Detect which cell encompasses the target text, then output its (X, Y) center coordinate. 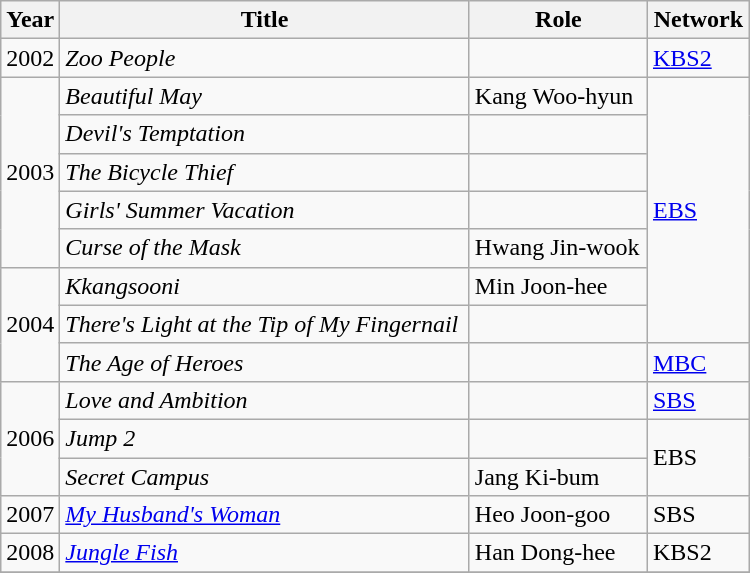
2003 (30, 172)
There's Light at the Tip of My Fingernail (265, 324)
2008 (30, 553)
Jump 2 (265, 438)
Love and Ambition (265, 400)
2002 (30, 58)
Heo Joon-goo (558, 515)
Min Joon-hee (558, 286)
MBC (698, 362)
Jang Ki-bum (558, 477)
Jungle Fish (265, 553)
The Bicycle Thief (265, 172)
Kang Woo-hyun (558, 96)
My Husband's Woman (265, 515)
Secret Campus (265, 477)
Beautiful May (265, 96)
The Age of Heroes (265, 362)
Kkangsooni (265, 286)
Curse of the Mask (265, 248)
Year (30, 20)
Hwang Jin-wook (558, 248)
Network (698, 20)
Devil's Temptation (265, 134)
2004 (30, 324)
Role (558, 20)
2006 (30, 438)
Title (265, 20)
Han Dong-hee (558, 553)
2007 (30, 515)
Zoo People (265, 58)
Girls' Summer Vacation (265, 210)
